Determine the (x, y) coordinate at the center of the cell enclosing the given text.  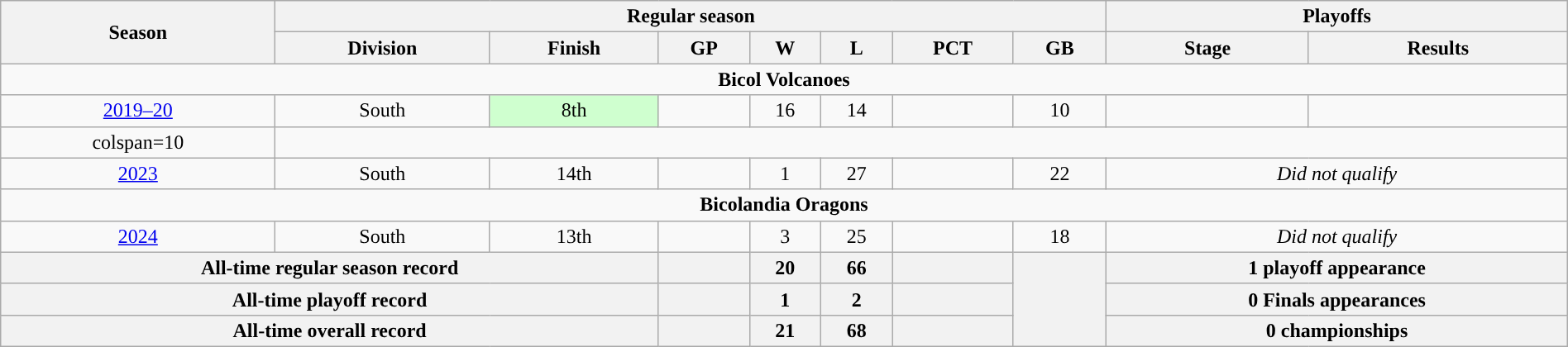
Regular season (691, 17)
2024 (138, 236)
Season (138, 32)
20 (786, 268)
0 Finals appearances (1336, 299)
14 (857, 111)
21 (786, 330)
All-time overall record (330, 330)
2023 (138, 173)
Results (1437, 48)
25 (857, 236)
GP (704, 48)
14th (574, 173)
10 (1060, 111)
68 (857, 330)
0 championships (1336, 330)
PCT (953, 48)
L (857, 48)
16 (786, 111)
1 playoff appearance (1336, 268)
All-time playoff record (330, 299)
2019–20 (138, 111)
8th (574, 111)
22 (1060, 173)
All-time regular season record (330, 268)
66 (857, 268)
Finish (574, 48)
13th (574, 236)
Bicolandia Oragons (784, 205)
colspan=10 (138, 142)
2 (857, 299)
Stage (1207, 48)
W (786, 48)
Playoffs (1336, 17)
GB (1060, 48)
27 (857, 173)
Bicol Volcanoes (784, 79)
Division (382, 48)
3 (786, 236)
18 (1060, 236)
